Search for the cell housing the specified text and yield its (x, y) center coordinate. 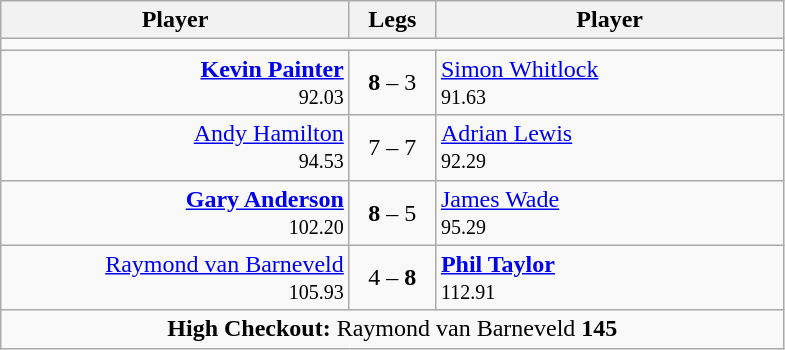
Kevin Painter 92.03 (176, 82)
Raymond van Barneveld 105.93 (176, 278)
Andy Hamilton 94.53 (176, 148)
High Checkout: Raymond van Barneveld 145 (392, 329)
7 – 7 (392, 148)
8 – 3 (392, 82)
8 – 5 (392, 212)
Phil Taylor 112.91 (610, 278)
Legs (392, 20)
Adrian Lewis 92.29 (610, 148)
Gary Anderson 102.20 (176, 212)
James Wade 95.29 (610, 212)
4 – 8 (392, 278)
Simon Whitlock 91.63 (610, 82)
